Search for the cell housing the specified text and yield its [X, Y] center coordinate. 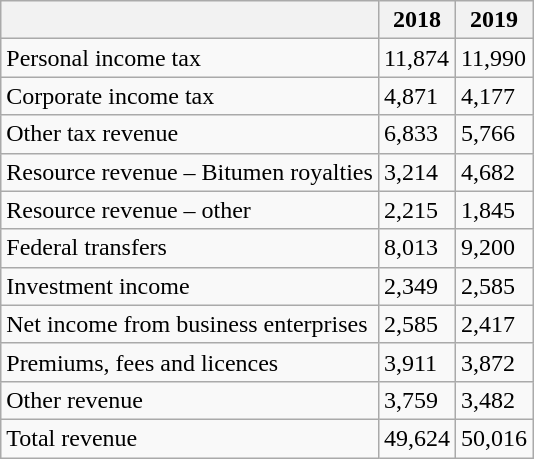
3,759 [416, 400]
2,417 [494, 324]
2,215 [416, 210]
3,872 [494, 362]
Personal income tax [190, 58]
8,013 [416, 248]
Total revenue [190, 438]
Corporate income tax [190, 96]
2019 [494, 20]
Net income from business enterprises [190, 324]
Investment income [190, 286]
2018 [416, 20]
Other revenue [190, 400]
2,349 [416, 286]
4,682 [494, 172]
11,874 [416, 58]
Resource revenue – other [190, 210]
11,990 [494, 58]
50,016 [494, 438]
49,624 [416, 438]
4,177 [494, 96]
Resource revenue – Bitumen royalties [190, 172]
Premiums, fees and licences [190, 362]
3,214 [416, 172]
1,845 [494, 210]
4,871 [416, 96]
Other tax revenue [190, 134]
3,911 [416, 362]
6,833 [416, 134]
9,200 [494, 248]
3,482 [494, 400]
Federal transfers [190, 248]
5,766 [494, 134]
